Scan for the cell matching the given text and deliver its [x, y] coordinate at center. 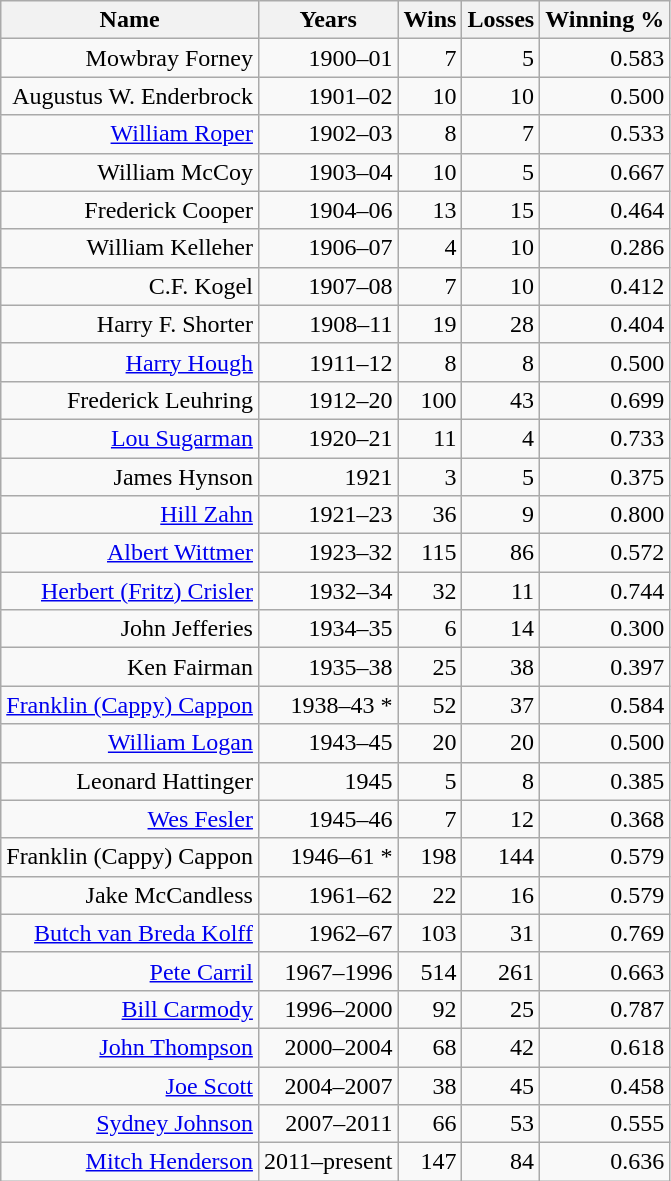
32 [430, 591]
James Hynson [130, 477]
1908–11 [328, 324]
0.368 [605, 819]
1900–01 [328, 58]
147 [430, 1162]
0.385 [605, 781]
Sydney Johnson [130, 1124]
0.787 [605, 1009]
16 [501, 895]
0.800 [605, 515]
C.F. Kogel [130, 286]
1921–23 [328, 515]
22 [430, 895]
Herbert (Fritz) Crisler [130, 591]
15 [501, 210]
Hill Zahn [130, 515]
9 [501, 515]
0.533 [605, 134]
52 [430, 705]
84 [501, 1162]
514 [430, 971]
William Kelleher [130, 248]
261 [501, 971]
Frederick Leuhring [130, 400]
0.300 [605, 629]
115 [430, 553]
45 [501, 1085]
Bill Carmody [130, 1009]
0.667 [605, 172]
1907–08 [328, 286]
0.555 [605, 1124]
John Thompson [130, 1047]
0.769 [605, 933]
1912–20 [328, 400]
William Logan [130, 743]
Wins [430, 20]
0.744 [605, 591]
0.464 [605, 210]
86 [501, 553]
13 [430, 210]
12 [501, 819]
Ken Fairman [130, 667]
100 [430, 400]
1902–03 [328, 134]
36 [430, 515]
Albert Wittmer [130, 553]
1996–2000 [328, 1009]
Butch van Breda Kolff [130, 933]
0.733 [605, 438]
Years [328, 20]
198 [430, 857]
0.636 [605, 1162]
Joe Scott [130, 1085]
1943–45 [328, 743]
28 [501, 324]
2000–2004 [328, 1047]
1932–34 [328, 591]
1961–62 [328, 895]
1923–32 [328, 553]
Lou Sugarman [130, 438]
1911–12 [328, 362]
1906–07 [328, 248]
37 [501, 705]
1904–06 [328, 210]
0.412 [605, 286]
1920–21 [328, 438]
1921 [328, 477]
0.663 [605, 971]
0.584 [605, 705]
2007–2011 [328, 1124]
1938–43 * [328, 705]
92 [430, 1009]
1945–46 [328, 819]
2004–2007 [328, 1085]
Name [130, 20]
Pete Carril [130, 971]
1962–67 [328, 933]
Harry F. Shorter [130, 324]
Winning % [605, 20]
0.583 [605, 58]
0.458 [605, 1085]
William Roper [130, 134]
Leonard Hattinger [130, 781]
John Jefferies [130, 629]
1901–02 [328, 96]
0.397 [605, 667]
68 [430, 1047]
43 [501, 400]
1945 [328, 781]
1967–1996 [328, 971]
0.404 [605, 324]
1934–35 [328, 629]
Frederick Cooper [130, 210]
0.699 [605, 400]
Harry Hough [130, 362]
Losses [501, 20]
Augustus W. Enderbrock [130, 96]
1903–04 [328, 172]
6 [430, 629]
0.572 [605, 553]
Mowbray Forney [130, 58]
Wes Fesler [130, 819]
144 [501, 857]
19 [430, 324]
2011–present [328, 1162]
Jake McCandless [130, 895]
1935–38 [328, 667]
0.618 [605, 1047]
William McCoy [130, 172]
1946–61 * [328, 857]
66 [430, 1124]
14 [501, 629]
103 [430, 933]
0.375 [605, 477]
53 [501, 1124]
3 [430, 477]
42 [501, 1047]
Mitch Henderson [130, 1162]
31 [501, 933]
0.286 [605, 248]
